Pinpoint the cell where the given text exists, returning its [x, y] midpoint coordinate. 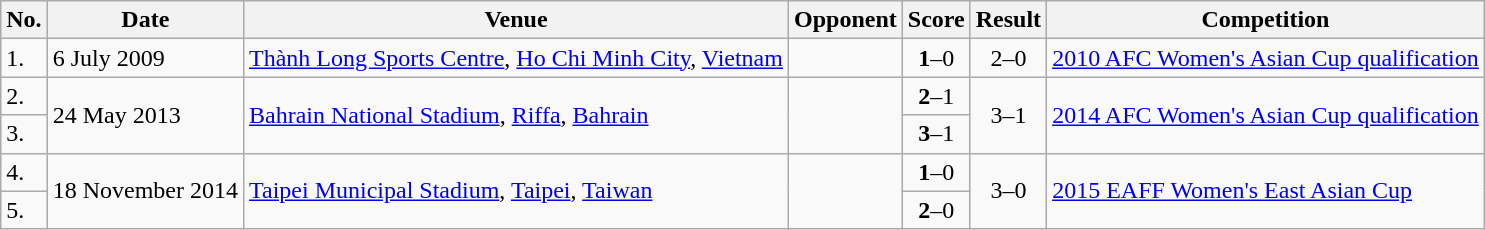
Score [936, 20]
2015 EAFF Women's East Asian Cup [1266, 191]
5. [24, 210]
1. [24, 58]
2. [24, 96]
Bahrain National Stadium, Riffa, Bahrain [516, 115]
2–1 [936, 96]
3–0 [1008, 191]
Date [145, 20]
No. [24, 20]
2014 AFC Women's Asian Cup qualification [1266, 115]
4. [24, 172]
2010 AFC Women's Asian Cup qualification [1266, 58]
3. [24, 134]
Venue [516, 20]
24 May 2013 [145, 115]
18 November 2014 [145, 191]
Thành Long Sports Centre, Ho Chi Minh City, Vietnam [516, 58]
6 July 2009 [145, 58]
Taipei Municipal Stadium, Taipei, Taiwan [516, 191]
Opponent [845, 20]
Competition [1266, 20]
Result [1008, 20]
